Pinpoint the cell where the given text exists, returning its (x, y) midpoint coordinate. 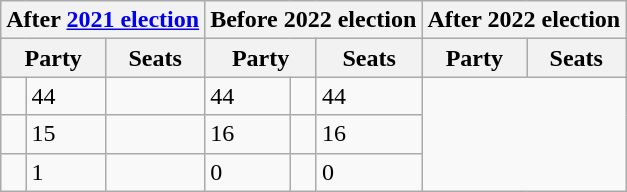
After 2022 election (524, 20)
15 (66, 134)
1 (66, 172)
Before 2022 election (314, 20)
After 2021 election (103, 20)
